Find where the given text appears and provide that cell's center as [x, y] coordinate. 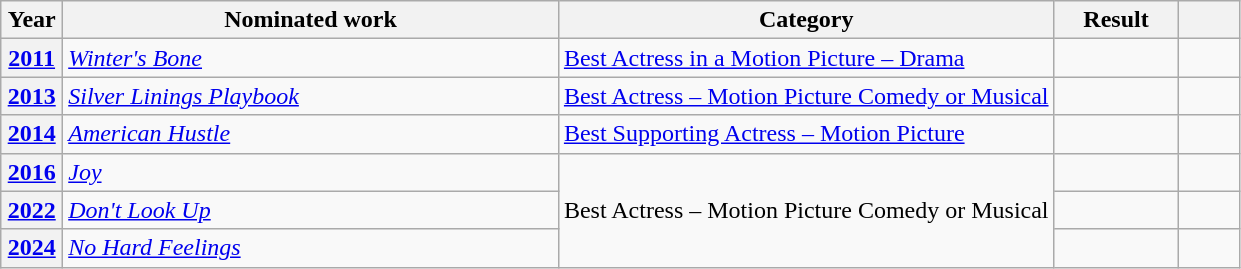
2016 [32, 172]
Silver Linings Playbook [311, 96]
2024 [32, 248]
2014 [32, 134]
Nominated work [311, 20]
Winter's Bone [311, 58]
2011 [32, 58]
Joy [311, 172]
Result [1116, 20]
2022 [32, 210]
No Hard Feelings [311, 248]
Don't Look Up [311, 210]
2013 [32, 96]
Category [806, 20]
Best Supporting Actress – Motion Picture [806, 134]
American Hustle [311, 134]
Year [32, 20]
Best Actress in a Motion Picture – Drama [806, 58]
